From the cell containing the given text, extract its center point as [X, Y] coordinate. 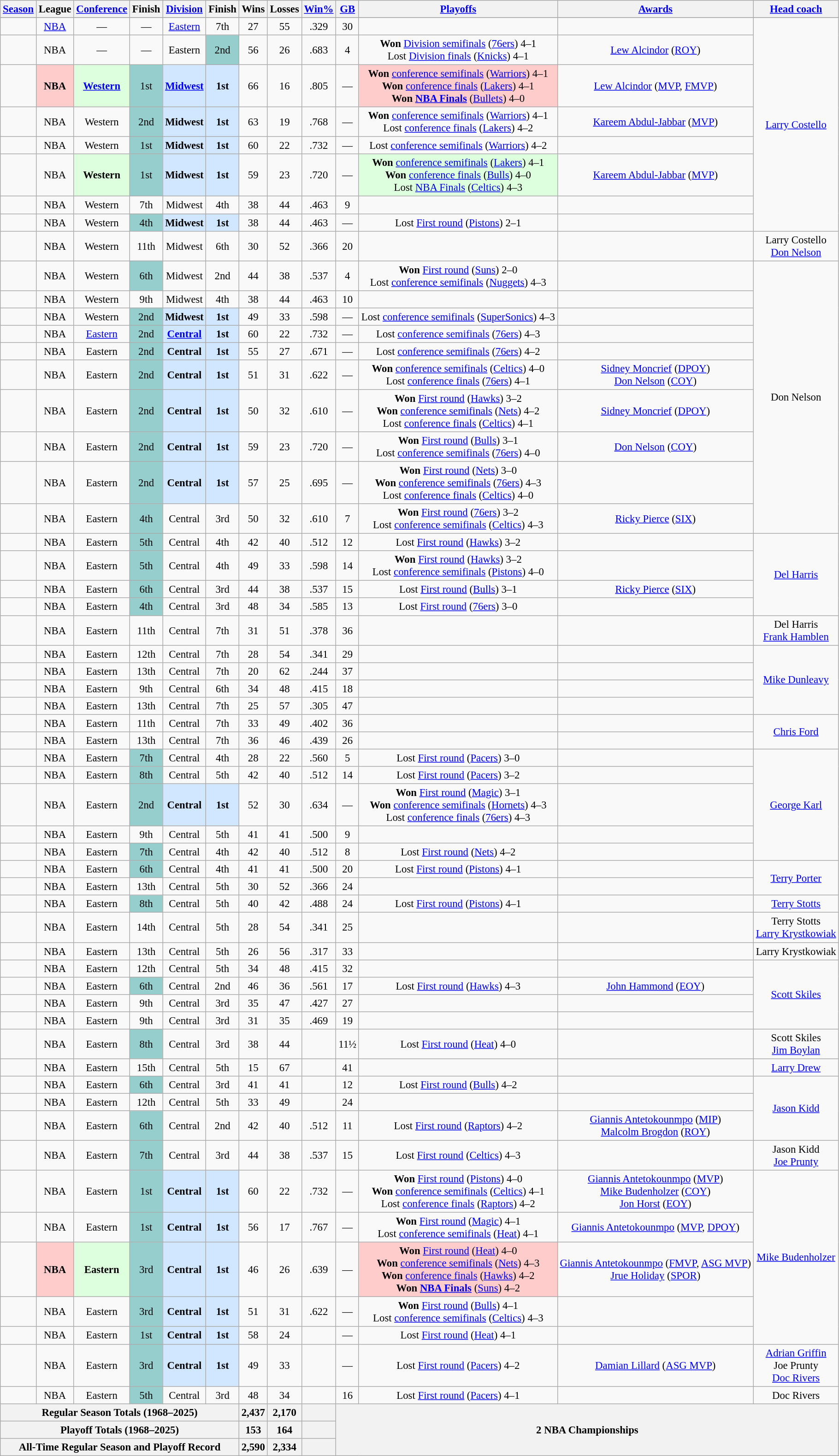
Del Harris [796, 574]
Won conference semifinals (Celtics) 4–0Lost conference finals (76ers) 4–1 [458, 375]
Terry StottsLarry Krystkowiak [796, 927]
Damian Lillard (ASG MVP) [656, 1365]
.439 [319, 741]
153 [253, 1430]
Lost First round (Pacers) 3–0 [458, 758]
Giannis Antetokounmpo (MVP)Mike Budenholzer (COY)Jon Horst (EOY) [656, 1191]
66 [253, 86]
Won Division semifinals (76ers) 4–1Lost Division finals (Knicks) 4–1 [458, 50]
58 [253, 1336]
Lost First round (Celtics) 4–3 [458, 1156]
John Hammond (EOY) [656, 986]
Won First round (Bulls) 3–1Lost conference semifinals (76ers) 4–0 [458, 447]
2,590 [253, 1447]
14th [146, 927]
All-Time Regular Season and Playoff Record [120, 1447]
.671 [319, 351]
Lost First round (76ers) 3–0 [458, 607]
Giannis Antetokounmpo (FMVP, ASG MVP)Jrue Holiday (SPOR) [656, 1269]
.695 [319, 483]
.244 [319, 671]
.305 [319, 706]
Regular Season Totals (1968–2025) [120, 1412]
Won First round (Suns) 2–0Lost conference semifinals (Nuggets) 4–3 [458, 276]
Won First round (Hawks) 3–2Won conference semifinals (Nets) 4–2Lost conference finals (Celtics) 4–1 [458, 411]
63 [253, 122]
Won First round (Magic) 3–1Won conference semifinals (Hornets) 4–3Lost conference finals (76ers) 4–3 [458, 805]
Lost First round (Raptors) 4–2 [458, 1126]
2,170 [284, 1412]
Lost First round (Heat) 4–0 [458, 1044]
Larry CostelloDon Nelson [796, 246]
Giannis Antetokounmpo (MVP, DPOY) [656, 1228]
Lew Alcindor (ROY) [656, 50]
11 [348, 1126]
Giannis Antetokounmpo (MIP)Malcolm Brogdon (ROY) [656, 1126]
Season [18, 9]
.402 [319, 723]
.634 [319, 805]
.683 [319, 50]
Terry Porter [796, 878]
Losses [284, 9]
Won First round (76ers) 3–2Lost conference semifinals (Celtics) 4–3 [458, 519]
5 [348, 758]
11½ [348, 1044]
Doc Rivers [796, 1395]
.378 [319, 631]
.768 [319, 122]
2,437 [253, 1412]
Mike Budenholzer [796, 1257]
18 [348, 689]
Lost conference semifinals (76ers) 4–2 [458, 351]
.585 [319, 607]
7 [348, 519]
8 [348, 852]
Larry Drew [796, 1067]
2,334 [284, 1447]
Lost First round (Hawks) 3–2 [458, 542]
.805 [319, 86]
.317 [319, 951]
Don Nelson (COY) [656, 447]
67 [284, 1067]
Lost First round (Bulls) 3–1 [458, 589]
Don Nelson [796, 397]
Lost First round (Bulls) 4–2 [458, 1085]
Won conference semifinals (Warriors) 4–1Won conference finals (Lakers) 4–1Won NBA Finals (Bullets) 4–0 [458, 86]
Lost First round (Heat) 4–1 [458, 1336]
Adrian Griffin Joe Prunty Doc Rivers [796, 1365]
Lost First round (Hawks) 4–3 [458, 986]
Lost First round (Pistons) 2–1 [458, 223]
Jason Kidd [796, 1108]
Playoff Totals (1968–2025) [120, 1430]
Del HarrisFrank Hamblen [796, 631]
15th [146, 1067]
Awards [656, 9]
2 NBA Championships [587, 1430]
Won First round (Nets) 3–0Won conference semifinals (76ers) 4–3Lost conference finals (Celtics) 4–0 [458, 483]
.560 [319, 758]
Conference [102, 9]
37 [348, 671]
Scott Skiles [796, 994]
League [54, 9]
Larry Costello [796, 124]
.639 [319, 1269]
Lost First round (Pacers) 4–2 [458, 1365]
Lew Alcindor (MVP, FMVP) [656, 86]
.488 [319, 904]
Division [184, 9]
Lost First round (Pacers) 3–2 [458, 775]
62 [284, 671]
Sidney Moncrief (DPOY)Don Nelson (COY) [656, 375]
George Karl [796, 805]
29 [348, 654]
Head coach [796, 9]
Scott SkilesJim Boylan [796, 1044]
.767 [319, 1228]
Lost conference semifinals (SuperSonics) 4–3 [458, 317]
Terry Stotts [796, 904]
10 [348, 299]
Won First round (Magic) 4–1Lost conference semifinals (Heat) 4–1 [458, 1228]
.561 [319, 986]
Won First round (Hawks) 3–2Lost conference semifinals (Pistons) 4–0 [458, 566]
164 [284, 1430]
Lost conference semifinals (Warriors) 4–2 [458, 146]
Won First round (Bulls) 4–1Lost conference semifinals (Celtics) 4–3 [458, 1312]
Chris Ford [796, 732]
.469 [319, 1020]
Larry Krystkowiak [796, 951]
Mike Dunleavy [796, 680]
Lost First round (Pacers) 4–1 [458, 1395]
Sidney Moncrief (DPOY) [656, 411]
13 [348, 607]
.329 [319, 27]
Won First round (Pistons) 4–0Won conference semifinals (Celtics) 4–1Lost conference finals (Raptors) 4–2 [458, 1191]
Lost conference semifinals (76ers) 4–3 [458, 334]
Won conference semifinals (Warriors) 4–1Lost conference finals (Lakers) 4–2 [458, 122]
Jason KiddJoe Prunty [796, 1156]
GB [348, 9]
Won conference semifinals (Lakers) 4–1Won conference finals (Bulls) 4–0Lost NBA Finals (Celtics) 4–3 [458, 175]
Won First round (Heat) 4–0Won conference semifinals (Nets) 4–3Won conference finals (Hawks) 4–2Won NBA Finals (Suns) 4–2 [458, 1269]
.427 [319, 1003]
Lost First round (Nets) 4–2 [458, 852]
Win% [319, 9]
Playoffs [458, 9]
Wins [253, 9]
